Detect which cell encompasses the target text, then output its [x, y] center coordinate. 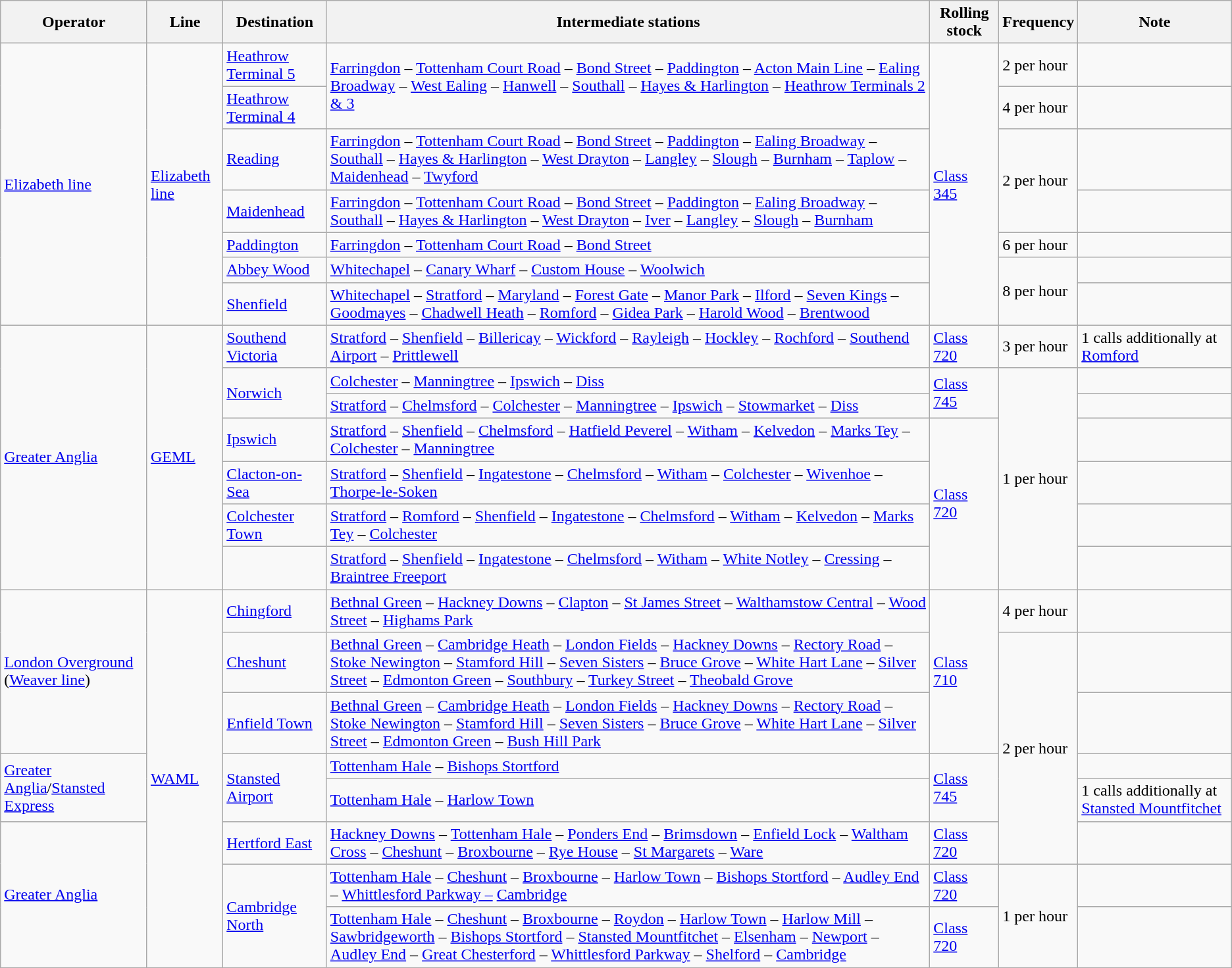
Abbey Wood [275, 270]
Shenfield [275, 304]
Ipswich [275, 440]
Maidenhead [275, 211]
Stansted Airport [275, 787]
Heathrow Terminal 5 [275, 64]
Enfield Town [275, 723]
Tottenham Hale – Harlow Town [628, 800]
Farringdon – Tottenham Court Road – Bond Street [628, 245]
Stratford – Shenfield – Ingatestone – Chelmsford – Witham – Colchester – Wivenhoe – Thorpe-le-Soken [628, 482]
Rolling stock [965, 22]
Colchester – Manningtree – Ipswich – Diss [628, 380]
Note [1155, 22]
Destination [275, 22]
Class 345 [965, 184]
Greater Anglia/Stansted Express [74, 787]
3 per hour [1039, 346]
WAML [184, 778]
Stratford – Chelmsford – Colchester – Manningtree – Ipswich – Stowmarket – Diss [628, 405]
6 per hour [1039, 245]
Bethnal Green – Hackney Downs – Clapton – St James Street – Walthamstow Central – Wood Street – Highams Park [628, 611]
London Overground (Weaver line) [74, 671]
Stratford – Romford – Shenfield – Ingatestone – Chelmsford – Witham – Kelvedon – Marks Tey – Colchester [628, 525]
Intermediate stations [628, 22]
Norwich [275, 393]
Colchester Town [275, 525]
Frequency [1039, 22]
1 calls additionally at Romford [1155, 346]
Clacton-on-Sea [275, 482]
Hackney Downs – Tottenham Hale – Ponders End – Brimsdown – Enfield Lock – Waltham Cross – Cheshunt – Broxbourne – Rye House – St Margarets – Ware [628, 842]
Hertford East [275, 842]
Cambridge North [275, 916]
1 calls additionally at Stansted Mountfitchet [1155, 800]
Tottenham Hale – Bishops Stortford [628, 766]
Stratford – Shenfield – Ingatestone – Chelmsford – Witham – White Notley – Cressing – Braintree Freeport [628, 569]
Whitechapel – Canary Wharf – Custom House – Woolwich [628, 270]
Stratford – Shenfield – Chelmsford – Hatfield Peverel – Witham – Kelvedon – Marks Tey – Colchester – Manningtree [628, 440]
Tottenham Hale – Cheshunt – Broxbourne – Harlow Town – Bishops Stortford – Audley End – Whittlesford Parkway – Cambridge [628, 886]
Cheshunt [275, 663]
Chingford [275, 611]
8 per hour [1039, 291]
Reading [275, 159]
GEML [184, 457]
Class 710 [965, 671]
Heathrow Terminal 4 [275, 108]
Operator [74, 22]
Paddington [275, 245]
Line [184, 22]
Stratford – Shenfield – Billericay – Wickford – Rayleigh – Hockley – Rochford – Southend Airport – Prittlewell [628, 346]
Southend Victoria [275, 346]
